Determine the [x, y] coordinate at the center of the cell enclosing the given text.  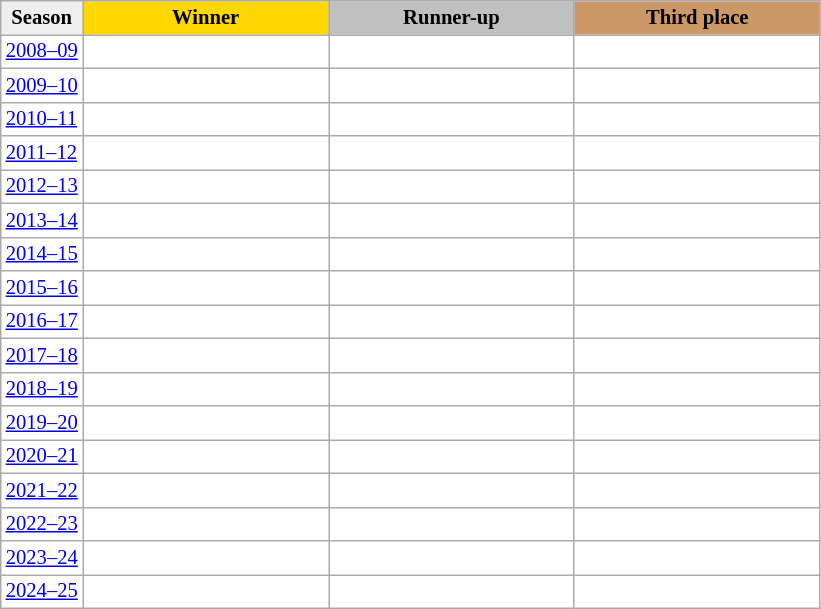
Season [42, 17]
Winner [206, 17]
2022–23 [42, 524]
2009–10 [42, 85]
2023–24 [42, 557]
2019–20 [42, 423]
2020–21 [42, 456]
Third place [697, 17]
2024–25 [42, 591]
Runner-up [451, 17]
2008–09 [42, 51]
2013–14 [42, 220]
2016–17 [42, 321]
2021–22 [42, 490]
2014–15 [42, 254]
2017–18 [42, 355]
2010–11 [42, 119]
2015–16 [42, 287]
2011–12 [42, 153]
2018–19 [42, 389]
2012–13 [42, 186]
